Return [x, y] of the center of cell containing provided text 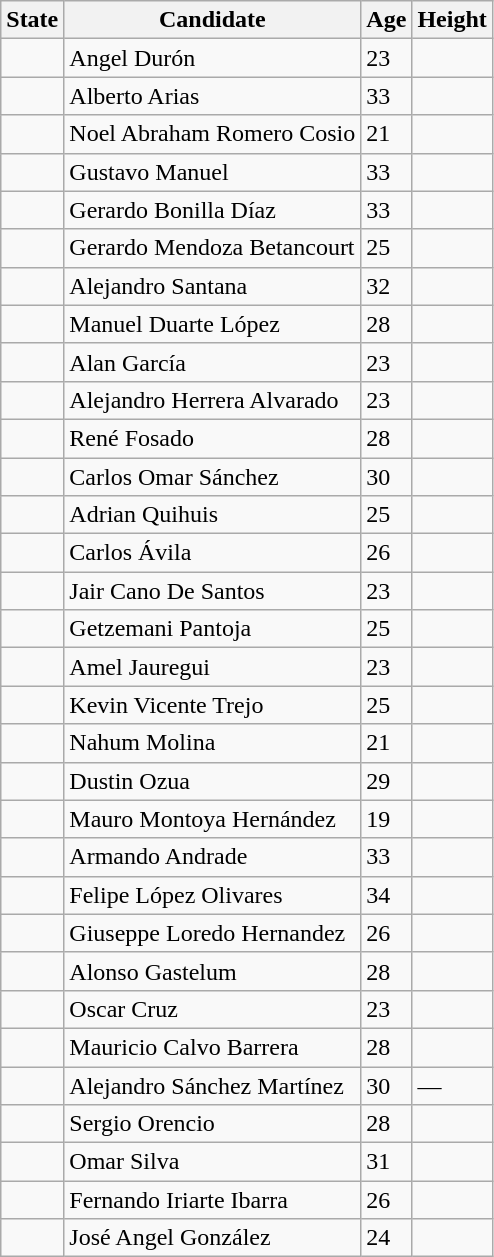
René Fosado [212, 438]
State [32, 20]
Alejandro Herrera Alvarado [212, 400]
32 [386, 286]
Jair Cano De Santos [212, 591]
Carlos Ávila [212, 553]
31 [386, 1162]
José Angel González [212, 1238]
Amel Jauregui [212, 667]
Height [452, 20]
Mauro Montoya Hernández [212, 819]
Alejandro Santana [212, 286]
Gustavo Manuel [212, 172]
Getzemani Pantoja [212, 629]
Giuseppe Loredo Hernandez [212, 933]
— [452, 1085]
Age [386, 20]
Felipe López Olivares [212, 895]
Adrian Quihuis [212, 515]
29 [386, 781]
Manuel Duarte López [212, 324]
Candidate [212, 20]
24 [386, 1238]
Carlos Omar Sánchez [212, 477]
Alejandro Sánchez Martínez [212, 1085]
Armando Andrade [212, 857]
Kevin Vicente Trejo [212, 705]
Noel Abraham Romero Cosio [212, 134]
Nahum Molina [212, 743]
Sergio Orencio [212, 1124]
Dustin Ozua [212, 781]
Omar Silva [212, 1162]
Alberto Arias [212, 96]
19 [386, 819]
Oscar Cruz [212, 1009]
Angel Durón [212, 58]
Gerardo Mendoza Betancourt [212, 248]
Alan García [212, 362]
Mauricio Calvo Barrera [212, 1047]
34 [386, 895]
Fernando Iriarte Ibarra [212, 1200]
Gerardo Bonilla Díaz [212, 210]
Alonso Gastelum [212, 971]
